Capture the cell that displays the provided text and extract its (x, y) central coordinate. 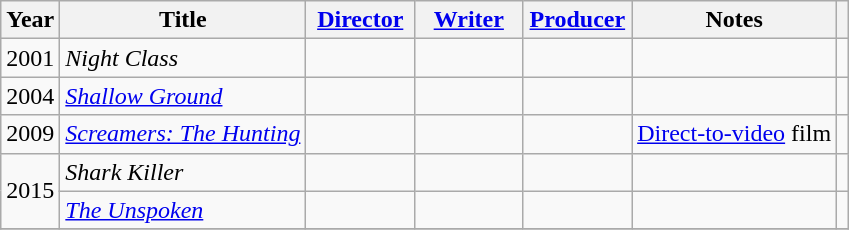
Producer (578, 20)
Direct-to-video film (734, 134)
2015 (30, 191)
2004 (30, 96)
Director (360, 20)
Shark Killer (183, 172)
Night Class (183, 58)
Title (183, 20)
Writer (470, 20)
Notes (734, 20)
Year (30, 20)
Screamers: The Hunting (183, 134)
The Unspoken (183, 210)
Shallow Ground (183, 96)
2009 (30, 134)
2001 (30, 58)
